Detect which cell encompasses the target text, then output its (X, Y) center coordinate. 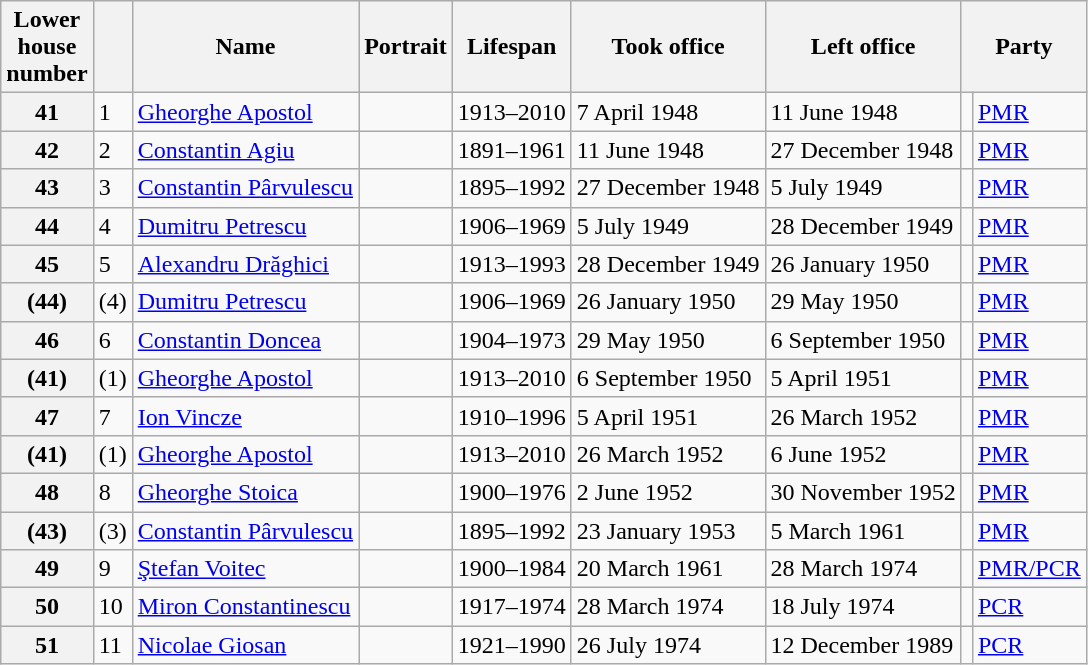
1913–1993 (512, 264)
Constantin Doncea (245, 340)
Gheorghe Stoica (245, 492)
48 (47, 492)
7 April 1948 (668, 112)
11 (112, 645)
(43) (47, 531)
3 (112, 188)
5 March 1961 (863, 531)
23 January 1953 (668, 531)
5 (112, 264)
Took office (668, 47)
Ion Vincze (245, 416)
44 (47, 226)
(44) (47, 302)
4 (112, 226)
18 July 1974 (863, 607)
1900–1976 (512, 492)
30 November 1952 (863, 492)
Miron Constantinescu (245, 607)
26 July 1974 (668, 645)
50 (47, 607)
10 (112, 607)
41 (47, 112)
Name (245, 47)
Alexandru Drăghici (245, 264)
Lowerhousenumber (47, 47)
46 (47, 340)
2 (112, 150)
PMR/PCR (1029, 569)
Nicolae Giosan (245, 645)
12 December 1989 (863, 645)
1891–1961 (512, 150)
Left office (863, 47)
(3) (112, 531)
42 (47, 150)
49 (47, 569)
8 (112, 492)
45 (47, 264)
Ştefan Voitec (245, 569)
7 (112, 416)
1 (112, 112)
51 (47, 645)
Constantin Agiu (245, 150)
Party (1024, 47)
1904–1973 (512, 340)
(4) (112, 302)
6 (112, 340)
9 (112, 569)
1900–1984 (512, 569)
Portrait (406, 47)
Lifespan (512, 47)
6 June 1952 (863, 454)
1921–1990 (512, 645)
2 June 1952 (668, 492)
43 (47, 188)
20 March 1961 (668, 569)
1910–1996 (512, 416)
1917–1974 (512, 607)
47 (47, 416)
